Extract the (X, Y) coordinate from the center of the cell holding the provided text.  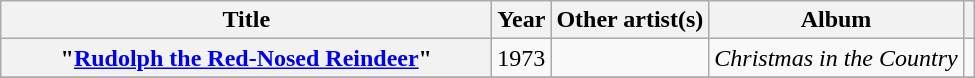
"Rudolph the Red-Nosed Reindeer" (246, 58)
Title (246, 20)
Year (522, 20)
1973 (522, 58)
Christmas in the Country (836, 58)
Album (836, 20)
Other artist(s) (630, 20)
